Locate the cell with the specified text and output its [x, y] center coordinate. 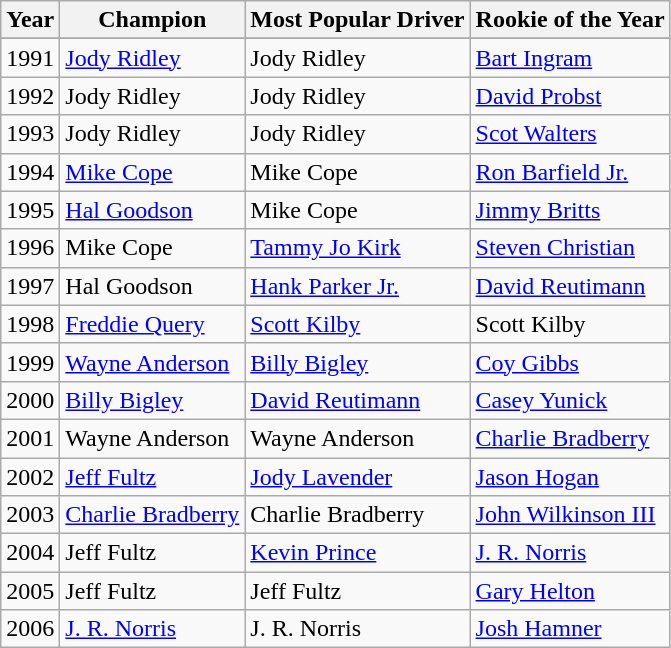
1999 [30, 362]
Gary Helton [570, 591]
Ron Barfield Jr. [570, 172]
1994 [30, 172]
Scot Walters [570, 134]
Casey Yunick [570, 400]
2000 [30, 400]
Kevin Prince [358, 553]
David Probst [570, 96]
Bart Ingram [570, 58]
Rookie of the Year [570, 20]
Hank Parker Jr. [358, 286]
1992 [30, 96]
Tammy Jo Kirk [358, 248]
Jason Hogan [570, 477]
2005 [30, 591]
Steven Christian [570, 248]
Josh Hamner [570, 629]
Coy Gibbs [570, 362]
1998 [30, 324]
2002 [30, 477]
2003 [30, 515]
John Wilkinson III [570, 515]
2006 [30, 629]
Jody Lavender [358, 477]
2004 [30, 553]
1995 [30, 210]
Year [30, 20]
Freddie Query [152, 324]
Champion [152, 20]
1996 [30, 248]
2001 [30, 438]
1991 [30, 58]
1993 [30, 134]
Jimmy Britts [570, 210]
Most Popular Driver [358, 20]
1997 [30, 286]
